For the text-containing cell, return its midpoint in (x, y) coordinate format. 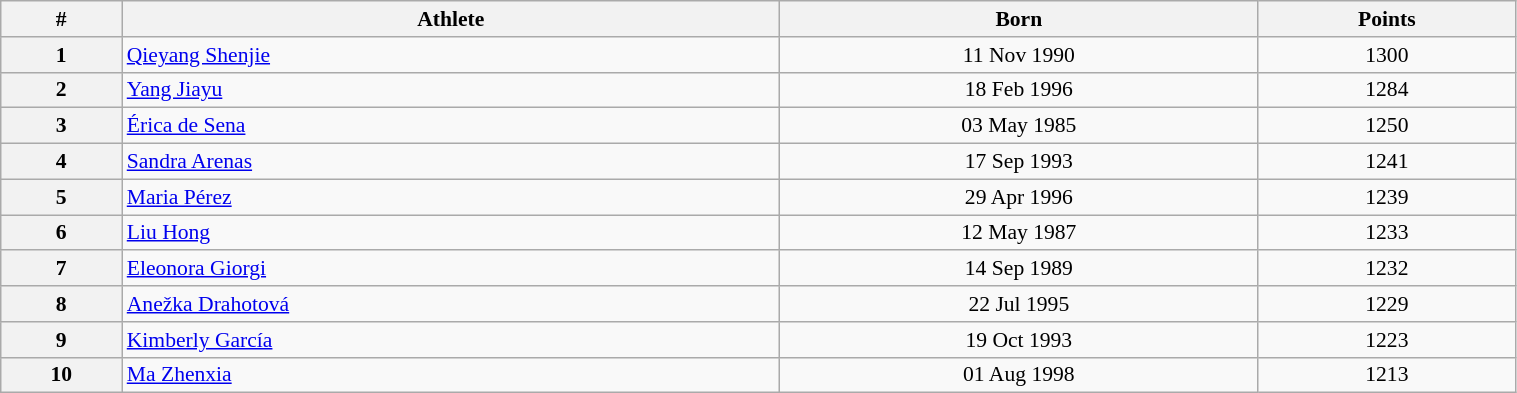
Athlete (451, 19)
1232 (1387, 269)
17 Sep 1993 (1019, 162)
Ma Zhenxia (451, 375)
Qieyang Shenjie (451, 55)
3 (62, 126)
12 May 1987 (1019, 233)
18 Feb 1996 (1019, 90)
1241 (1387, 162)
2 (62, 90)
Yang Jiayu (451, 90)
1284 (1387, 90)
1233 (1387, 233)
01 Aug 1998 (1019, 375)
Born (1019, 19)
4 (62, 162)
11 Nov 1990 (1019, 55)
1239 (1387, 197)
5 (62, 197)
19 Oct 1993 (1019, 340)
1 (62, 55)
22 Jul 1995 (1019, 304)
Anežka Drahotová (451, 304)
Eleonora Giorgi (451, 269)
1300 (1387, 55)
Points (1387, 19)
Liu Hong (451, 233)
Sandra Arenas (451, 162)
8 (62, 304)
1229 (1387, 304)
9 (62, 340)
1213 (1387, 375)
Maria Pérez (451, 197)
14 Sep 1989 (1019, 269)
29 Apr 1996 (1019, 197)
10 (62, 375)
# (62, 19)
7 (62, 269)
1250 (1387, 126)
Érica de Sena (451, 126)
03 May 1985 (1019, 126)
6 (62, 233)
1223 (1387, 340)
Kimberly García (451, 340)
